Locate the cell with the specified text and output its [x, y] center coordinate. 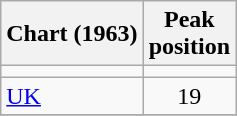
UK [72, 96]
Chart (1963) [72, 34]
Peakposition [189, 34]
19 [189, 96]
